From the cell containing the given text, extract its center point as [X, Y] coordinate. 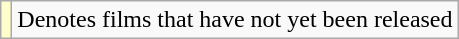
Denotes films that have not yet been released [235, 20]
